Provide the [x, y] coordinate of the cell's center where the given text is located.  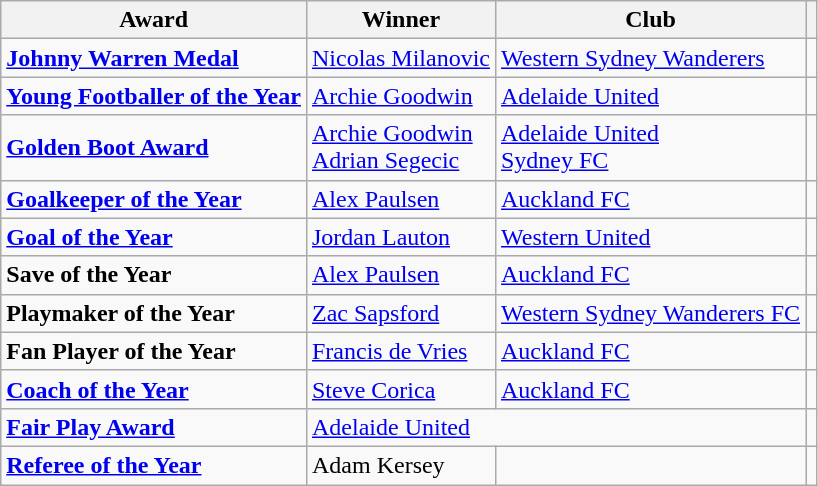
Jordan Lauton [400, 237]
Adam Kersey [400, 465]
Nicolas Milanovic [400, 58]
Zac Sapsford [400, 313]
Save of the Year [154, 275]
Fan Player of the Year [154, 351]
Western Sydney Wanderers [650, 58]
Goal of the Year [154, 237]
Johnny Warren Medal [154, 58]
Coach of the Year [154, 389]
Western United [650, 237]
Golden Boot Award [154, 148]
Western Sydney Wanderers FC [650, 313]
Archie Goodwin [400, 96]
Award [154, 20]
Referee of the Year [154, 465]
Francis de Vries [400, 351]
Steve Corica [400, 389]
Young Footballer of the Year [154, 96]
Archie Goodwin Adrian Segecic [400, 148]
Fair Play Award [154, 427]
Winner [400, 20]
Goalkeeper of the Year [154, 199]
Club [650, 20]
Adelaide United Sydney FC [650, 148]
Playmaker of the Year [154, 313]
